Output the [X, Y] coordinate of the center of the cell containing the given text.  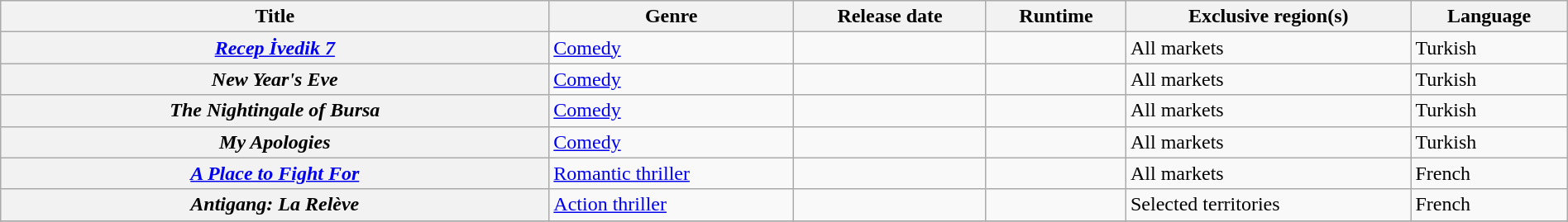
New Year's Eve [275, 79]
Romantic thriller [672, 173]
Release date [890, 17]
Antigang: La Relève [275, 205]
Selected territories [1268, 205]
A Place to Fight For [275, 173]
Title [275, 17]
Action thriller [672, 205]
Runtime [1055, 17]
Language [1489, 17]
My Apologies [275, 142]
Exclusive region(s) [1268, 17]
The Nightingale of Bursa [275, 111]
Genre [672, 17]
Recep İvedik 7 [275, 48]
